For the text-containing cell, return its midpoint in (X, Y) coordinate format. 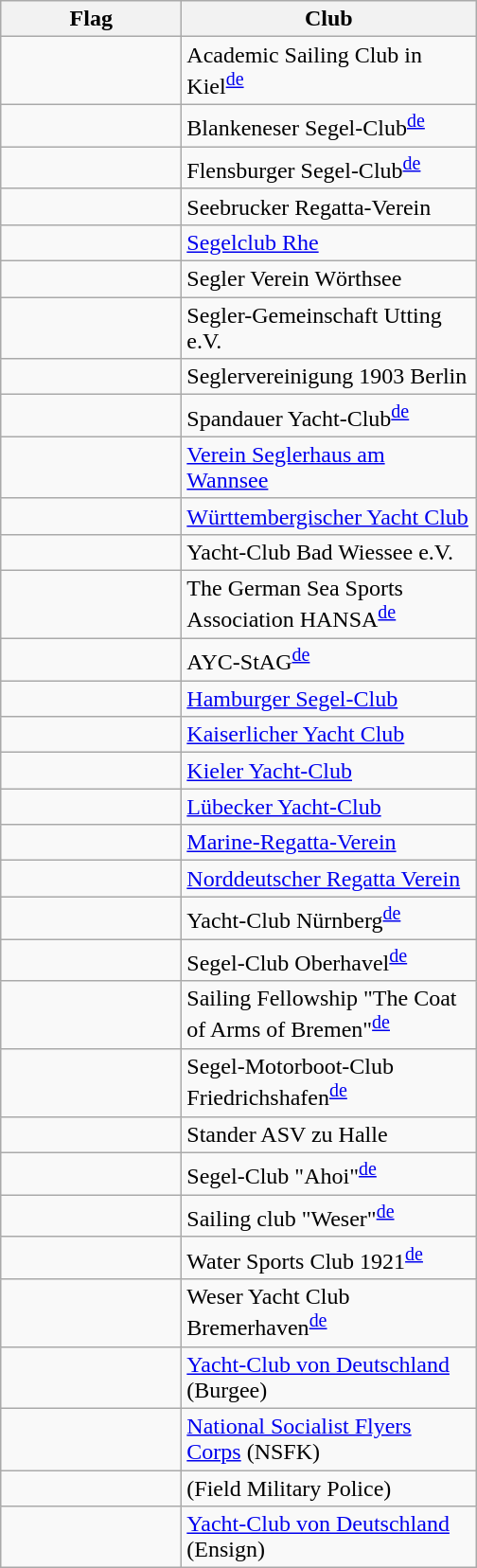
Seglervereinigung 1903 Berlin (329, 377)
Segel-Club Oberhavelde (329, 960)
Flag (91, 19)
Verein Seglerhaus am Wannsee (329, 468)
Kaiserlicher Yacht Club (329, 735)
Flensburger Segel-Clubde (329, 169)
Sailing Fellowship "The Coat of Arms of Bremen"de (329, 1015)
Hamburger Segel-Club (329, 699)
Spandauer Yacht-Clubde (329, 417)
Segler-Gemeinschaft Utting e.V. (329, 328)
Kieler Yacht-Club (329, 771)
Segelclub Rhe (329, 243)
Yacht-Club Nürnbergde (329, 918)
Club (329, 19)
(Field Military Police) (329, 1488)
The German Sea Sports Association HANSAde (329, 605)
Württembergischer Yacht Club (329, 516)
Marine-Regatta-Verein (329, 843)
Water Sports Club 1921de (329, 1257)
Lübecker Yacht-Club (329, 807)
Norddeutscher Regatta Verein (329, 879)
National Socialist Flyers Corps (NSFK) (329, 1439)
Segel-Motorboot-Club Friedrichshafende (329, 1083)
Weser Yacht Club Bremerhavende (329, 1313)
AYC-StAGde (329, 659)
Blankeneser Segel-Clubde (329, 125)
Yacht-Club Bad Wiessee e.V. (329, 552)
Stander ASV zu Halle (329, 1134)
Yacht-Club von Deutschland (Burgee) (329, 1379)
Segel-Club "Ahoi"de (329, 1174)
Yacht-Club von Deutschland (Ensign) (329, 1538)
Segler Verein Wörthsee (329, 279)
Academic Sailing Club in Kielde (329, 71)
Sailing club "Weser"de (329, 1216)
Seebrucker Regatta-Verein (329, 206)
